Search for the cell housing the specified text and yield its [x, y] center coordinate. 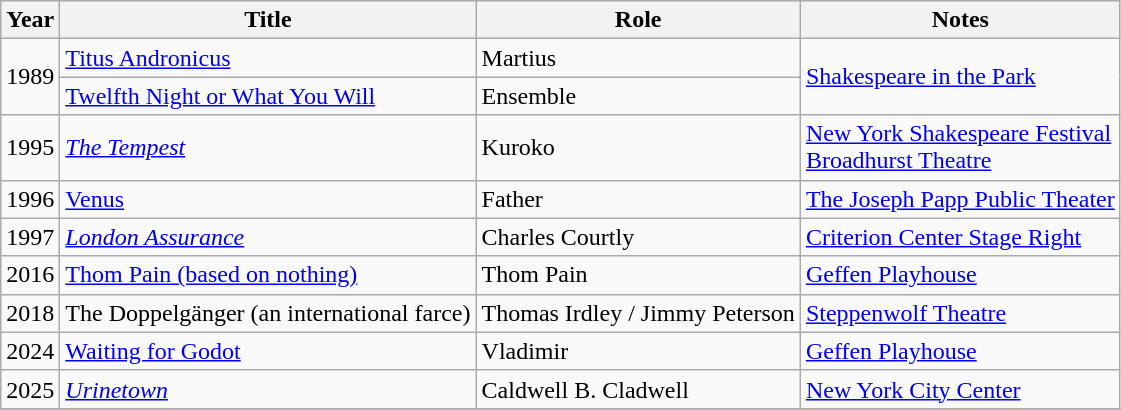
1989 [30, 77]
1997 [30, 237]
The Tempest [268, 148]
The Joseph Papp Public Theater [960, 199]
Martius [638, 58]
Shakespeare in the Park [960, 77]
Thom Pain [638, 275]
Role [638, 20]
Kuroko [638, 148]
Twelfth Night or What You Will [268, 96]
Criterion Center Stage Right [960, 237]
New York Shakespeare FestivalBroadhurst Theatre [960, 148]
Steppenwolf Theatre [960, 313]
Thomas Irdley / Jimmy Peterson [638, 313]
2016 [30, 275]
New York City Center [960, 389]
1995 [30, 148]
Title [268, 20]
London Assurance [268, 237]
2018 [30, 313]
2025 [30, 389]
Notes [960, 20]
Venus [268, 199]
Father [638, 199]
Year [30, 20]
Thom Pain (based on nothing) [268, 275]
The Doppelgänger (an international farce) [268, 313]
Caldwell B. Cladwell [638, 389]
Vladimir [638, 351]
Titus Andronicus [268, 58]
2024 [30, 351]
Urinetown [268, 389]
Ensemble [638, 96]
Waiting for Godot [268, 351]
Charles Courtly [638, 237]
1996 [30, 199]
